Find where the given text appears and provide that cell's center as (x, y) coordinate. 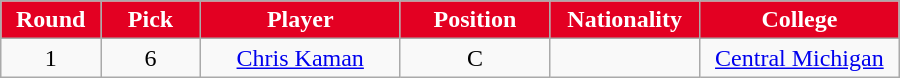
6 (151, 58)
Pick (151, 20)
Position (475, 20)
Nationality (625, 20)
Player (300, 20)
C (475, 58)
Chris Kaman (300, 58)
College (800, 20)
1 (51, 58)
Round (51, 20)
Central Michigan (800, 58)
